Detect which cell encompasses the target text, then output its [x, y] center coordinate. 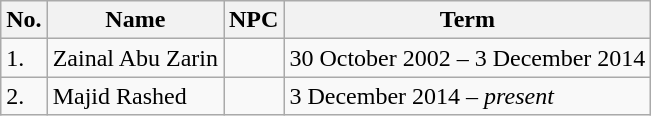
Majid Rashed [135, 96]
30 October 2002 – 3 December 2014 [468, 58]
Zainal Abu Zarin [135, 58]
No. [24, 20]
Term [468, 20]
1. [24, 58]
Name [135, 20]
NPC [254, 20]
3 December 2014 – present [468, 96]
2. [24, 96]
